Locate the cell with the specified text and output its [X, Y] center coordinate. 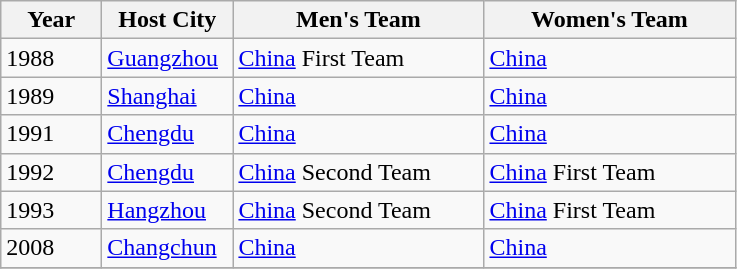
Host City [168, 20]
1992 [52, 172]
Hangzhou [168, 210]
1991 [52, 134]
Year [52, 20]
1989 [52, 96]
Guangzhou [168, 58]
2008 [52, 248]
Women's Team [610, 20]
1993 [52, 210]
Shanghai [168, 96]
1988 [52, 58]
Men's Team [358, 20]
Changchun [168, 248]
